Scan for the cell matching the given text and deliver its [X, Y] coordinate at center. 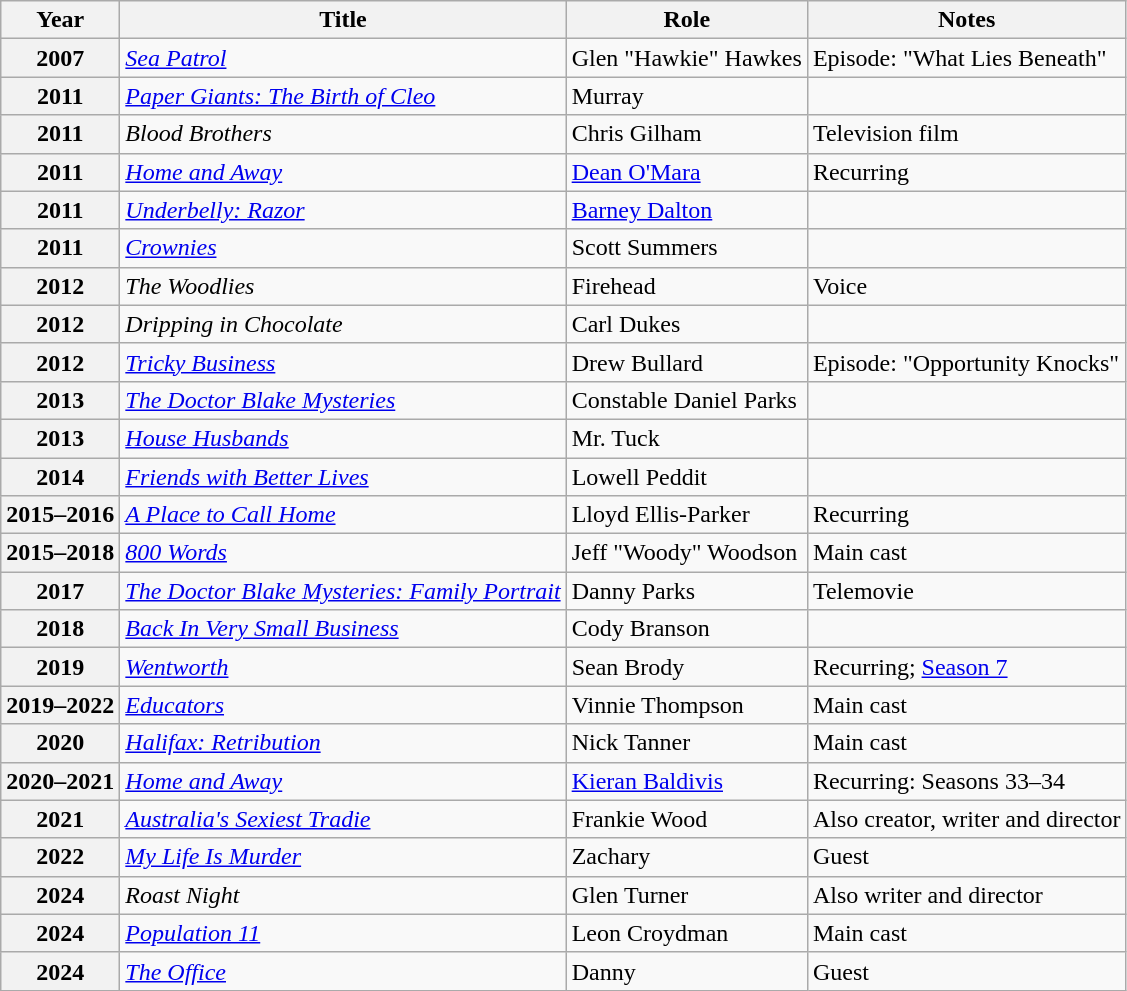
Dripping in Chocolate [343, 324]
A Place to Call Home [343, 515]
Lowell Peddit [686, 477]
Frankie Wood [686, 819]
Sea Patrol [343, 58]
Episode: "What Lies Beneath" [966, 58]
Jeff "Woody" Woodson [686, 553]
2015–2016 [60, 515]
Blood Brothers [343, 134]
Underbelly: Razor [343, 210]
Zachary [686, 857]
Television film [966, 134]
The Office [343, 971]
Vinnie Thompson [686, 705]
Constable Daniel Parks [686, 400]
The Doctor Blake Mysteries: Family Portrait [343, 591]
2020 [60, 743]
Nick Tanner [686, 743]
2022 [60, 857]
Voice [966, 286]
Carl Dukes [686, 324]
Glen Turner [686, 895]
Educators [343, 705]
Crownies [343, 248]
Leon Croydman [686, 933]
Mr. Tuck [686, 438]
2019–2022 [60, 705]
Paper Giants: The Birth of Cleo [343, 96]
Telemovie [966, 591]
Episode: "Opportunity Knocks" [966, 362]
Barney Dalton [686, 210]
2018 [60, 629]
Lloyd Ellis-Parker [686, 515]
Kieran Baldivis [686, 781]
Also writer and director [966, 895]
Scott Summers [686, 248]
Glen "Hawkie" Hawkes [686, 58]
Population 11 [343, 933]
Recurring; Season 7 [966, 667]
Friends with Better Lives [343, 477]
Murray [686, 96]
Wentworth [343, 667]
Notes [966, 20]
2014 [60, 477]
Firehead [686, 286]
Back In Very Small Business [343, 629]
Chris Gilham [686, 134]
2017 [60, 591]
Role [686, 20]
Sean Brody [686, 667]
2019 [60, 667]
The Doctor Blake Mysteries [343, 400]
My Life Is Murder [343, 857]
Drew Bullard [686, 362]
Title [343, 20]
Tricky Business [343, 362]
2020–2021 [60, 781]
Cody Branson [686, 629]
Halifax: Retribution [343, 743]
Year [60, 20]
2015–2018 [60, 553]
800 Words [343, 553]
Danny [686, 971]
Roast Night [343, 895]
2007 [60, 58]
2021 [60, 819]
Australia's Sexiest Tradie [343, 819]
Danny Parks [686, 591]
Recurring: Seasons 33–34 [966, 781]
Dean O'Mara [686, 172]
Also creator, writer and director [966, 819]
The Woodlies [343, 286]
House Husbands [343, 438]
